Find where the given text appears and provide that cell's center as [X, Y] coordinate. 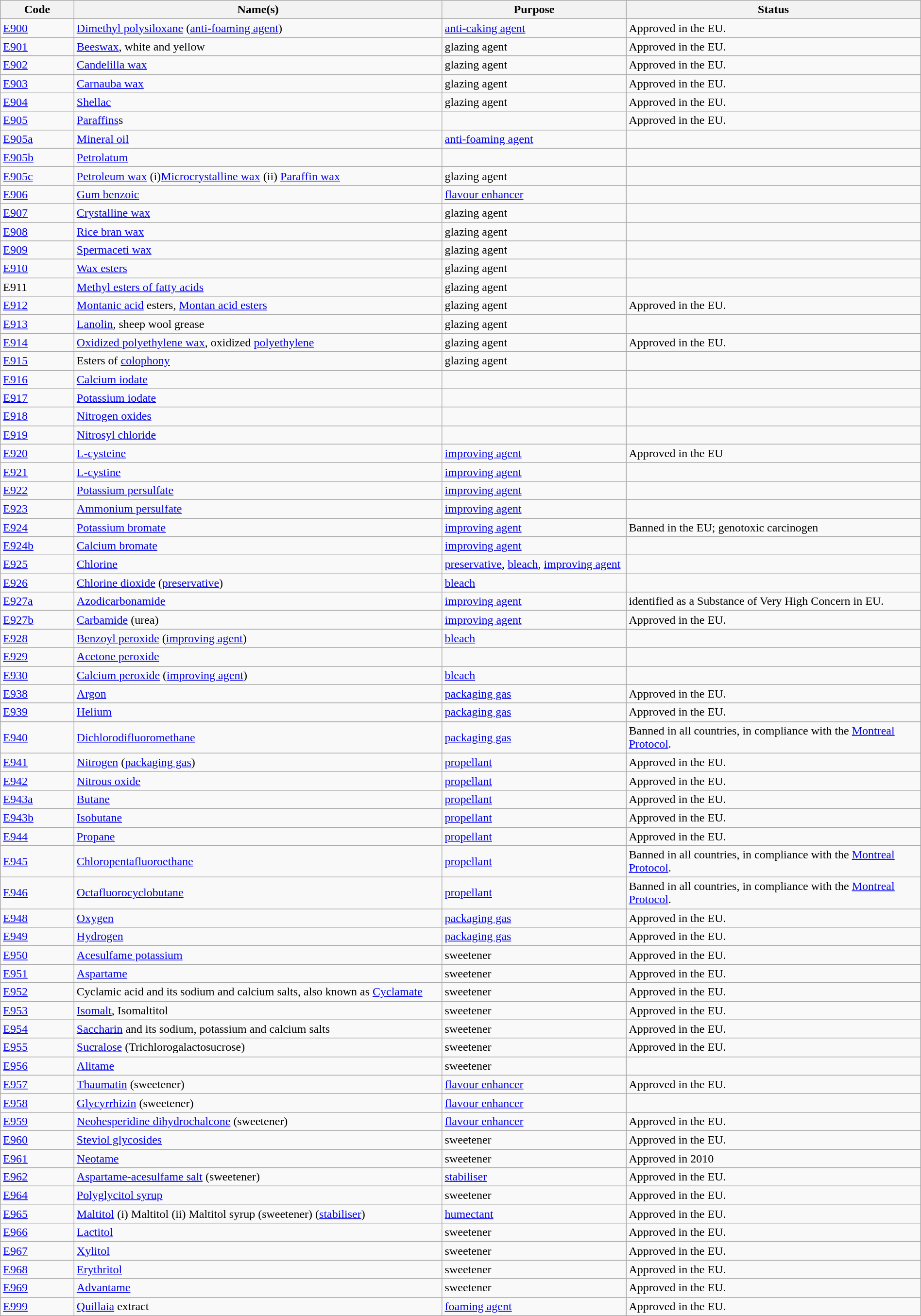
E900 [37, 28]
Purpose [534, 10]
Nitrogen (packaging gas) [258, 762]
E953 [37, 1010]
Glycyrrhizin (sweetener) [258, 1103]
E916 [37, 379]
Candelilla wax [258, 65]
Nitrosyl chloride [258, 435]
Maltitol (i) Maltitol (ii) Maltitol syrup (sweetener) (stabiliser) [258, 1214]
E960 [37, 1140]
E902 [37, 65]
anti-caking agent [534, 28]
E914 [37, 342]
E905 [37, 120]
Octafluorocyclobutane [258, 893]
Petrolatum [258, 157]
Nitrous oxide [258, 781]
E951 [37, 974]
Neohesperidine dihydrochalcone (sweetener) [258, 1121]
E919 [37, 435]
Carbamide (urea) [258, 620]
Beeswax, white and yellow [258, 47]
E920 [37, 453]
Acetone peroxide [258, 657]
E911 [37, 287]
Approved in the EU [773, 453]
Azodicarbonamide [258, 601]
Dimethyl polysiloxane (anti-foaming agent) [258, 28]
E956 [37, 1066]
E927b [37, 620]
Oxidized polyethylene wax, oxidized polyethylene [258, 342]
foaming agent [534, 1306]
preservative, bleach, improving agent [534, 564]
Crystalline wax [258, 213]
E999 [37, 1306]
Status [773, 10]
Dichlorodifluoromethane [258, 737]
Potassium iodate [258, 398]
Chlorine dioxide (preservative) [258, 583]
Montanic acid esters, Montan acid esters [258, 306]
Advantame [258, 1288]
E909 [37, 250]
Esters of colophony [258, 361]
E908 [37, 232]
Methyl esters of fatty acids [258, 287]
E944 [37, 836]
E905a [37, 139]
Saccharin and its sodium, potassium and calcium salts [258, 1029]
Oxygen [258, 918]
Ammonium persulfate [258, 509]
humectant [534, 1214]
E969 [37, 1288]
Rice bran wax [258, 232]
Thaumatin (sweetener) [258, 1084]
E929 [37, 657]
Lanolin, sheep wool grease [258, 324]
Cyclamic acid and its sodium and calcium salts, also known as Cyclamate [258, 992]
E965 [37, 1214]
E940 [37, 737]
E926 [37, 583]
Butane [258, 799]
E907 [37, 213]
anti-foaming agent [534, 139]
E941 [37, 762]
Banned in the EU; genotoxic carcinogen [773, 527]
E950 [37, 955]
E925 [37, 564]
stabiliser [534, 1177]
E939 [37, 712]
Calcium iodate [258, 379]
E955 [37, 1047]
E954 [37, 1029]
E917 [37, 398]
E913 [37, 324]
Xylitol [258, 1251]
E967 [37, 1251]
Wax esters [258, 269]
Acesulfame potassium [258, 955]
E924 [37, 527]
E938 [37, 694]
E901 [37, 47]
E906 [37, 194]
Petroleum wax (i)Microcrystalline wax (ii) Paraffin wax [258, 176]
E958 [37, 1103]
E918 [37, 416]
Chloropentafluoroethane [258, 862]
E949 [37, 937]
Name(s) [258, 10]
Helium [258, 712]
E904 [37, 102]
E948 [37, 918]
Isomalt, Isomaltitol [258, 1010]
Potassium bromate [258, 527]
E928 [37, 638]
Carnauba wax [258, 84]
identified as a Substance of Very High Concern in EU. [773, 601]
E959 [37, 1121]
E964 [37, 1196]
E905c [37, 176]
E952 [37, 992]
Quillaia extract [258, 1306]
Paraffinss [258, 120]
Shellac [258, 102]
Calcium peroxide (improving agent) [258, 675]
Chlorine [258, 564]
E943b [37, 818]
L-cysteine [258, 453]
Polyglycitol syrup [258, 1196]
E903 [37, 84]
Lactitol [258, 1232]
Gum benzoic [258, 194]
E910 [37, 269]
E912 [37, 306]
E930 [37, 675]
Argon [258, 694]
E968 [37, 1269]
Spermaceti wax [258, 250]
E923 [37, 509]
E905b [37, 157]
Isobutane [258, 818]
Hydrogen [258, 937]
E924b [37, 546]
Erythritol [258, 1269]
Potassium persulfate [258, 490]
E946 [37, 893]
Code [37, 10]
Calcium bromate [258, 546]
E942 [37, 781]
Sucralose (Trichlorogalactosucrose) [258, 1047]
E962 [37, 1177]
Propane [258, 836]
Approved in 2010 [773, 1159]
E915 [37, 361]
E943a [37, 799]
Benzoyl peroxide (improving agent) [258, 638]
Aspartame [258, 974]
L-cystine [258, 472]
Neotame [258, 1159]
E921 [37, 472]
E966 [37, 1232]
E922 [37, 490]
Alitame [258, 1066]
Mineral oil [258, 139]
E961 [37, 1159]
E957 [37, 1084]
Steviol glycosides [258, 1140]
Nitrogen oxides [258, 416]
E927a [37, 601]
Aspartame-acesulfame salt (sweetener) [258, 1177]
E945 [37, 862]
